Return (x, y) of the center of cell containing provided text 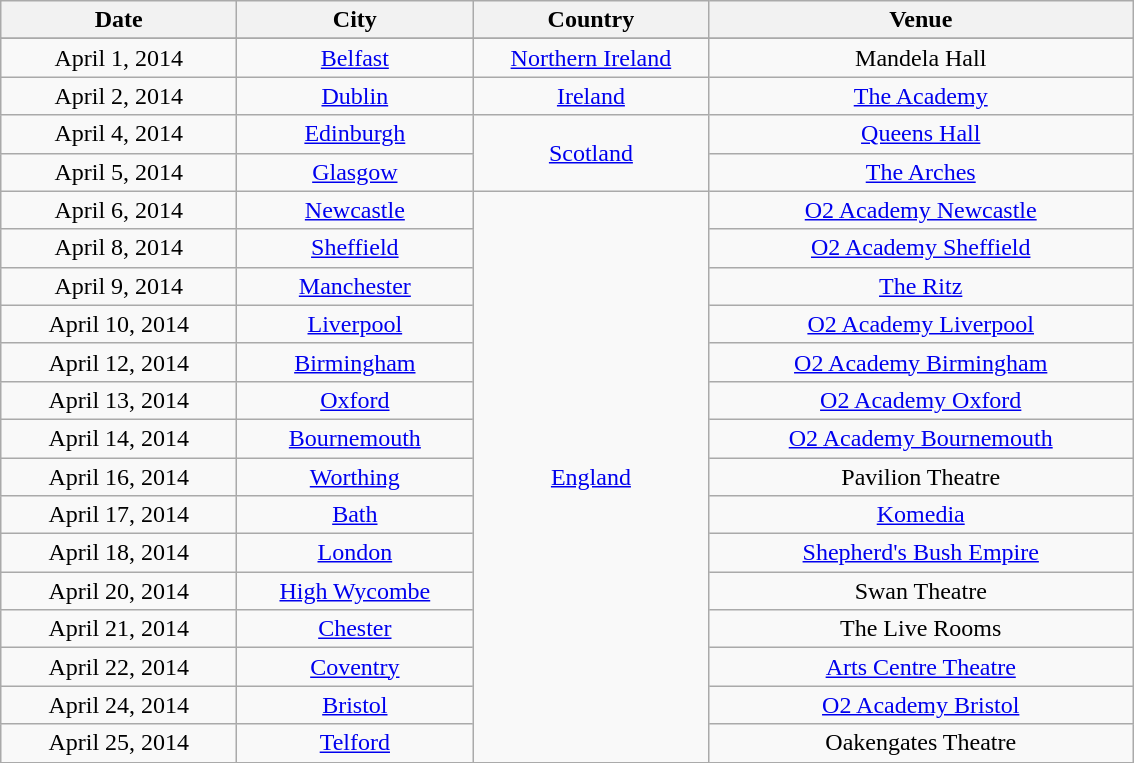
Scotland (591, 153)
Venue (921, 20)
April 1, 2014 (119, 58)
April 10, 2014 (119, 324)
Ireland (591, 96)
April 13, 2014 (119, 400)
Bristol (355, 705)
April 4, 2014 (119, 134)
April 25, 2014 (119, 743)
Oakengates Theatre (921, 743)
April 2, 2014 (119, 96)
April 6, 2014 (119, 210)
Shepherd's Bush Empire (921, 553)
April 20, 2014 (119, 591)
Coventry (355, 667)
O2 Academy Bournemouth (921, 438)
Belfast (355, 58)
Chester (355, 629)
O2 Academy Birmingham (921, 362)
Manchester (355, 286)
O2 Academy Bristol (921, 705)
Edinburgh (355, 134)
Pavilion Theatre (921, 477)
London (355, 553)
Arts Centre Theatre (921, 667)
April 18, 2014 (119, 553)
O2 Academy Sheffield (921, 248)
Mandela Hall (921, 58)
Komedia (921, 515)
Dublin (355, 96)
Worthing (355, 477)
April 16, 2014 (119, 477)
Bath (355, 515)
April 9, 2014 (119, 286)
April 24, 2014 (119, 705)
Date (119, 20)
Bournemouth (355, 438)
O2 Academy Newcastle (921, 210)
The Arches (921, 172)
Country (591, 20)
The Ritz (921, 286)
Liverpool (355, 324)
Swan Theatre (921, 591)
April 5, 2014 (119, 172)
England (591, 476)
City (355, 20)
Birmingham (355, 362)
April 21, 2014 (119, 629)
Sheffield (355, 248)
April 17, 2014 (119, 515)
The Live Rooms (921, 629)
April 22, 2014 (119, 667)
High Wycombe (355, 591)
The Academy (921, 96)
Northern Ireland (591, 58)
Oxford (355, 400)
Telford (355, 743)
O2 Academy Oxford (921, 400)
April 12, 2014 (119, 362)
O2 Academy Liverpool (921, 324)
Queens Hall (921, 134)
April 8, 2014 (119, 248)
April 14, 2014 (119, 438)
Glasgow (355, 172)
Newcastle (355, 210)
